For the text-containing cell, return its midpoint in (X, Y) coordinate format. 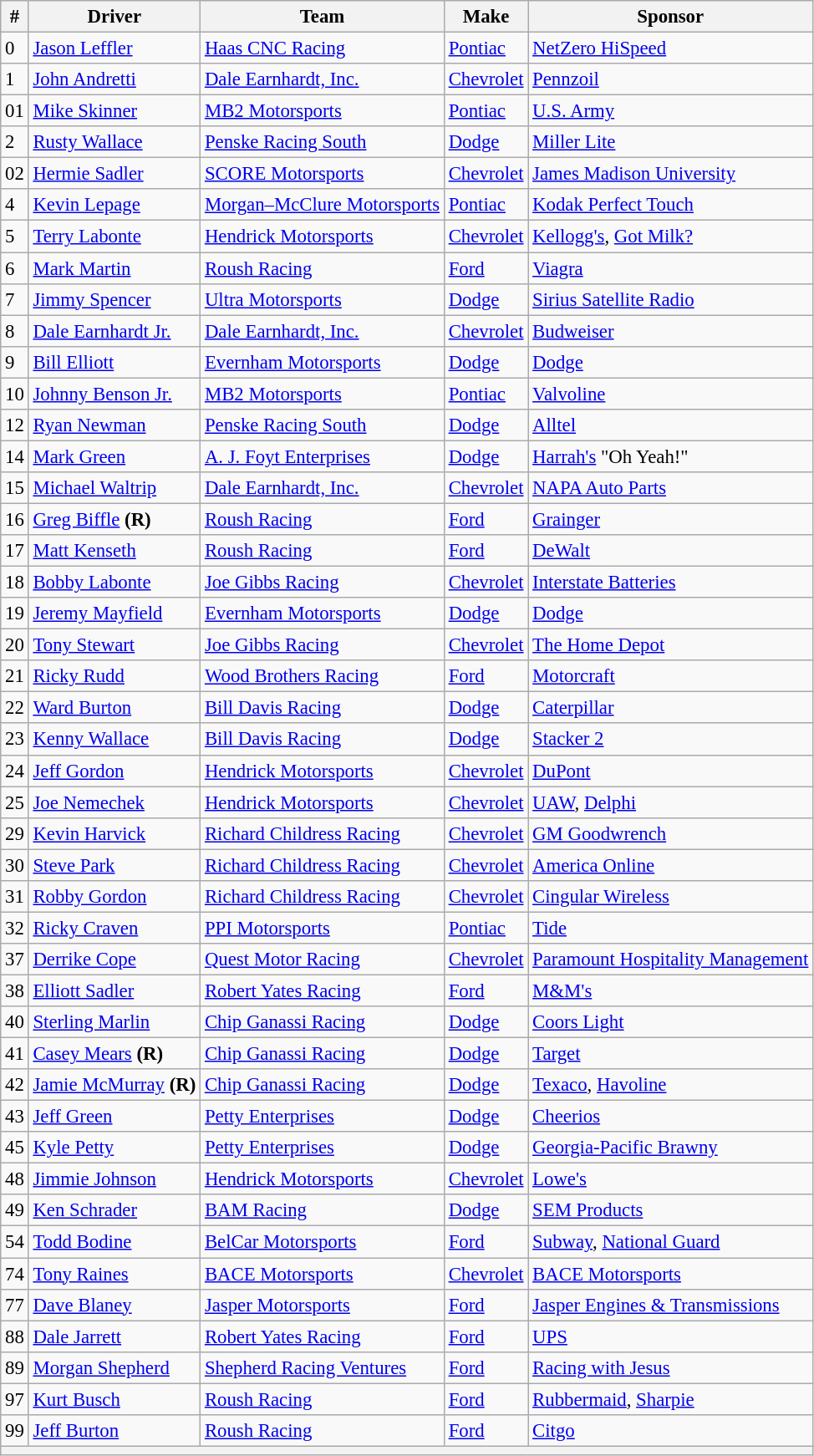
29 (15, 833)
14 (15, 456)
Sterling Marlin (114, 1022)
Dale Jarrett (114, 1336)
Michael Waltrip (114, 488)
Jason Leffler (114, 48)
SEM Products (670, 1211)
Ricky Rudd (114, 676)
Dave Blaney (114, 1305)
10 (15, 394)
Georgia-Pacific Brawny (670, 1148)
9 (15, 362)
Sponsor (670, 17)
19 (15, 613)
NAPA Auto Parts (670, 488)
Rusty Wallace (114, 142)
Cheerios (670, 1117)
Kevin Lepage (114, 205)
GM Goodwrench (670, 833)
38 (15, 990)
Tony Stewart (114, 645)
Jasper Engines & Transmissions (670, 1305)
Racing with Jesus (670, 1367)
17 (15, 551)
Elliott Sadler (114, 990)
Stacker 2 (670, 740)
Grainger (670, 519)
Tony Raines (114, 1274)
PPI Motorsports (323, 928)
Morgan Shepherd (114, 1367)
Johnny Benson Jr. (114, 394)
Wood Brothers Racing (323, 676)
2 (15, 142)
45 (15, 1148)
Alltel (670, 425)
1 (15, 79)
Motorcraft (670, 676)
Haas CNC Racing (323, 48)
4 (15, 205)
Joe Nemechek (114, 802)
48 (15, 1179)
Ultra Motorsports (323, 299)
America Online (670, 865)
UAW, Delphi (670, 802)
DuPont (670, 771)
Harrah's "Oh Yeah!" (670, 456)
Bill Elliott (114, 362)
Jamie McMurray (R) (114, 1085)
Mark Martin (114, 268)
A. J. Foyt Enterprises (323, 456)
Kenny Wallace (114, 740)
SCORE Motorsports (323, 174)
Jasper Motorsports (323, 1305)
20 (15, 645)
Subway, National Guard (670, 1242)
Bobby Labonte (114, 583)
M&M's (670, 990)
Texaco, Havoline (670, 1085)
Quest Motor Racing (323, 960)
Budweiser (670, 331)
Jeremy Mayfield (114, 613)
Kurt Busch (114, 1399)
18 (15, 583)
15 (15, 488)
Greg Biffle (R) (114, 519)
Casey Mears (R) (114, 1054)
Jimmie Johnson (114, 1179)
Viagra (670, 268)
Kellogg's, Got Milk? (670, 237)
99 (15, 1431)
Dale Earnhardt Jr. (114, 331)
Ricky Craven (114, 928)
31 (15, 897)
Driver (114, 17)
40 (15, 1022)
12 (15, 425)
Rubbermaid, Sharpie (670, 1399)
Team (323, 17)
97 (15, 1399)
Caterpillar (670, 708)
Coors Light (670, 1022)
Mike Skinner (114, 111)
Ward Burton (114, 708)
Citgo (670, 1431)
U.S. Army (670, 111)
32 (15, 928)
23 (15, 740)
49 (15, 1211)
Target (670, 1054)
Miller Lite (670, 142)
Lowe's (670, 1179)
24 (15, 771)
The Home Depot (670, 645)
25 (15, 802)
37 (15, 960)
Mark Green (114, 456)
88 (15, 1336)
89 (15, 1367)
BAM Racing (323, 1211)
Terry Labonte (114, 237)
21 (15, 676)
Paramount Hospitality Management (670, 960)
5 (15, 237)
Steve Park (114, 865)
Valvoline (670, 394)
42 (15, 1085)
02 (15, 174)
Derrike Cope (114, 960)
Interstate Batteries (670, 583)
6 (15, 268)
54 (15, 1242)
# (15, 17)
NetZero HiSpeed (670, 48)
Matt Kenseth (114, 551)
Jeff Gordon (114, 771)
Jeff Burton (114, 1431)
Tide (670, 928)
8 (15, 331)
01 (15, 111)
Sirius Satellite Radio (670, 299)
74 (15, 1274)
Todd Bodine (114, 1242)
Jimmy Spencer (114, 299)
Kevin Harvick (114, 833)
Jeff Green (114, 1117)
Pennzoil (670, 79)
John Andretti (114, 79)
30 (15, 865)
43 (15, 1117)
7 (15, 299)
James Madison University (670, 174)
41 (15, 1054)
Kodak Perfect Touch (670, 205)
Shepherd Racing Ventures (323, 1367)
22 (15, 708)
Hermie Sadler (114, 174)
Ryan Newman (114, 425)
Morgan–McClure Motorsports (323, 205)
Robby Gordon (114, 897)
Cingular Wireless (670, 897)
77 (15, 1305)
Make (486, 17)
Ken Schrader (114, 1211)
0 (15, 48)
BelCar Motorsports (323, 1242)
Kyle Petty (114, 1148)
UPS (670, 1336)
DeWalt (670, 551)
16 (15, 519)
